Capture the cell that displays the provided text and extract its (x, y) central coordinate. 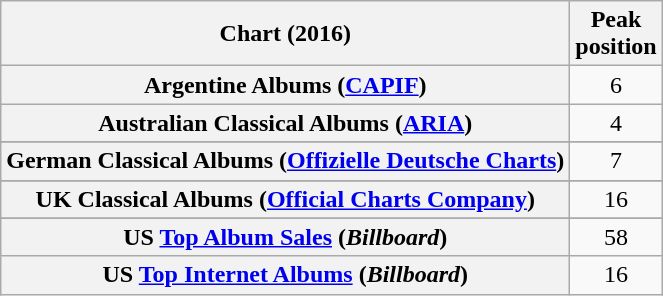
Chart (2016) (286, 34)
58 (616, 237)
Peakposition (616, 34)
US Top Album Sales (Billboard) (286, 237)
4 (616, 123)
German Classical Albums (Offizielle Deutsche Charts) (286, 161)
7 (616, 161)
UK Classical Albums (Official Charts Company) (286, 199)
US Top Internet Albums (Billboard) (286, 275)
Argentine Albums (CAPIF) (286, 85)
Australian Classical Albums (ARIA) (286, 123)
6 (616, 85)
